Determine the (x, y) coordinate at the center of the cell enclosing the given text.  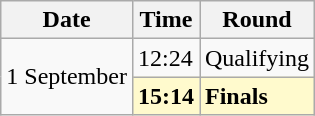
Time (166, 20)
12:24 (166, 58)
Qualifying (258, 58)
Finals (258, 96)
Date (67, 20)
1 September (67, 77)
15:14 (166, 96)
Round (258, 20)
